Scan for the cell matching the given text and deliver its (X, Y) coordinate at center. 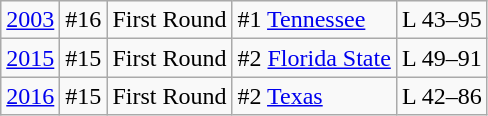
2003 (30, 20)
2016 (30, 96)
2015 (30, 58)
L 42–86 (442, 96)
#1 Tennessee (314, 20)
#2 Florida State (314, 58)
#2 Texas (314, 96)
L 43–95 (442, 20)
L 49–91 (442, 58)
#16 (84, 20)
